Detect which cell encompasses the target text, then output its (x, y) center coordinate. 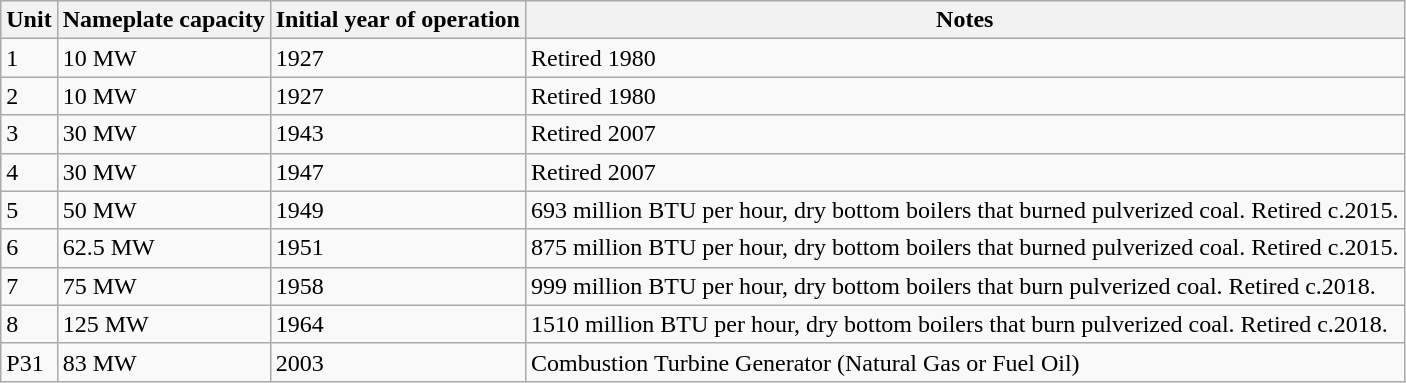
3 (29, 134)
83 MW (164, 362)
1949 (398, 210)
1510 million BTU per hour, dry bottom boilers that burn pulverized coal. Retired c.2018. (964, 324)
5 (29, 210)
50 MW (164, 210)
999 million BTU per hour, dry bottom boilers that burn pulverized coal. Retired c.2018. (964, 286)
Nameplate capacity (164, 20)
693 million BTU per hour, dry bottom boilers that burned pulverized coal. Retired c.2015. (964, 210)
1943 (398, 134)
2003 (398, 362)
6 (29, 248)
1951 (398, 248)
P31 (29, 362)
62.5 MW (164, 248)
875 million BTU per hour, dry bottom boilers that burned pulverized coal. Retired c.2015. (964, 248)
75 MW (164, 286)
1964 (398, 324)
Initial year of operation (398, 20)
Combustion Turbine Generator (Natural Gas or Fuel Oil) (964, 362)
8 (29, 324)
Notes (964, 20)
7 (29, 286)
1947 (398, 172)
125 MW (164, 324)
4 (29, 172)
1958 (398, 286)
Unit (29, 20)
1 (29, 58)
2 (29, 96)
